For the text-containing cell, return its midpoint in (X, Y) coordinate format. 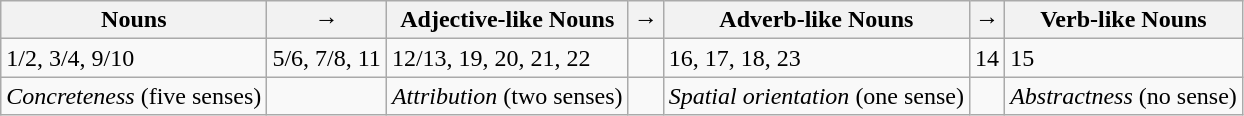
Verb-like Nouns (1124, 20)
Adjective-like Nouns (507, 20)
5/6, 7/8, 11 (327, 58)
Concreteness (five senses) (134, 96)
Spatial orientation (one sense) (816, 96)
16, 17, 18, 23 (816, 58)
15 (1124, 58)
Nouns (134, 20)
Abstractness (no sense) (1124, 96)
1/2, 3/4, 9/10 (134, 58)
14 (988, 58)
12/13, 19, 20, 21, 22 (507, 58)
Adverb-like Nouns (816, 20)
Attribution (two senses) (507, 96)
